Scan for the cell matching the given text and deliver its [x, y] coordinate at center. 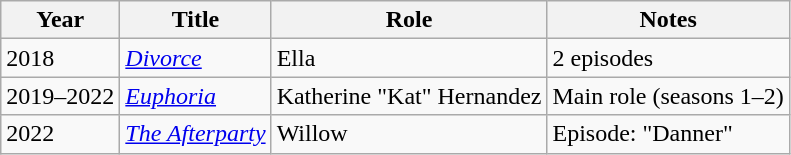
Role [409, 20]
Year [60, 20]
Ella [409, 58]
Willow [409, 134]
2019–2022 [60, 96]
Title [196, 20]
Divorce [196, 58]
Euphoria [196, 96]
Notes [668, 20]
The Afterparty [196, 134]
2018 [60, 58]
Episode: "Danner" [668, 134]
Main role (seasons 1–2) [668, 96]
2022 [60, 134]
Katherine "Kat" Hernandez [409, 96]
2 episodes [668, 58]
